Search for the cell housing the specified text and yield its [X, Y] center coordinate. 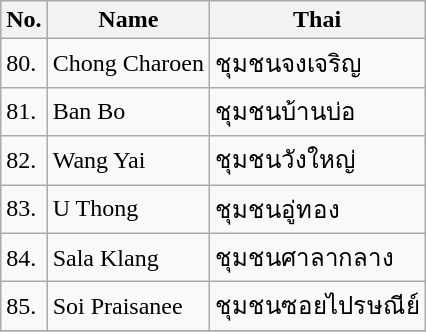
No. [24, 20]
U Thong [128, 208]
Soi Praisanee [128, 306]
ชุมชนบ้านบ่อ [318, 112]
Ban Bo [128, 112]
Chong Charoen [128, 64]
ชุมชนวังใหญ่ [318, 160]
85. [24, 306]
82. [24, 160]
84. [24, 258]
83. [24, 208]
Sala Klang [128, 258]
ชุมชนซอยไปรษณีย์ [318, 306]
ชุมชนศาลากลาง [318, 258]
Name [128, 20]
Thai [318, 20]
Wang Yai [128, 160]
ชุมชนอู่ทอง [318, 208]
80. [24, 64]
ชุมชนจงเจริญ [318, 64]
81. [24, 112]
